Determine the [x, y] coordinate at the center of the cell enclosing the given text.  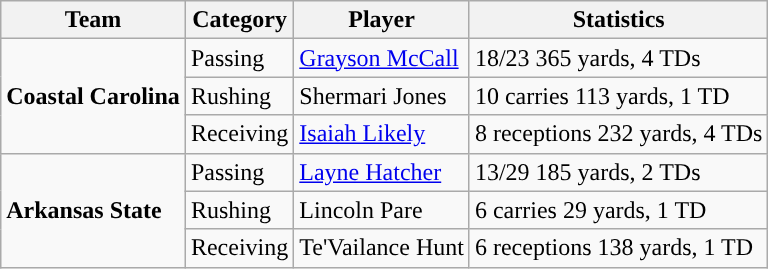
Lincoln Pare [382, 210]
8 receptions 232 yards, 4 TDs [618, 134]
Layne Hatcher [382, 172]
6 carries 29 yards, 1 TD [618, 210]
Player [382, 20]
Category [239, 20]
Statistics [618, 20]
6 receptions 138 yards, 1 TD [618, 248]
Isaiah Likely [382, 134]
10 carries 113 yards, 1 TD [618, 96]
Arkansas State [94, 210]
18/23 365 yards, 4 TDs [618, 58]
Coastal Carolina [94, 96]
Grayson McCall [382, 58]
Te'Vailance Hunt [382, 248]
Team [94, 20]
Shermari Jones [382, 96]
13/29 185 yards, 2 TDs [618, 172]
